Output the [x, y] coordinate of the center of the cell containing the given text.  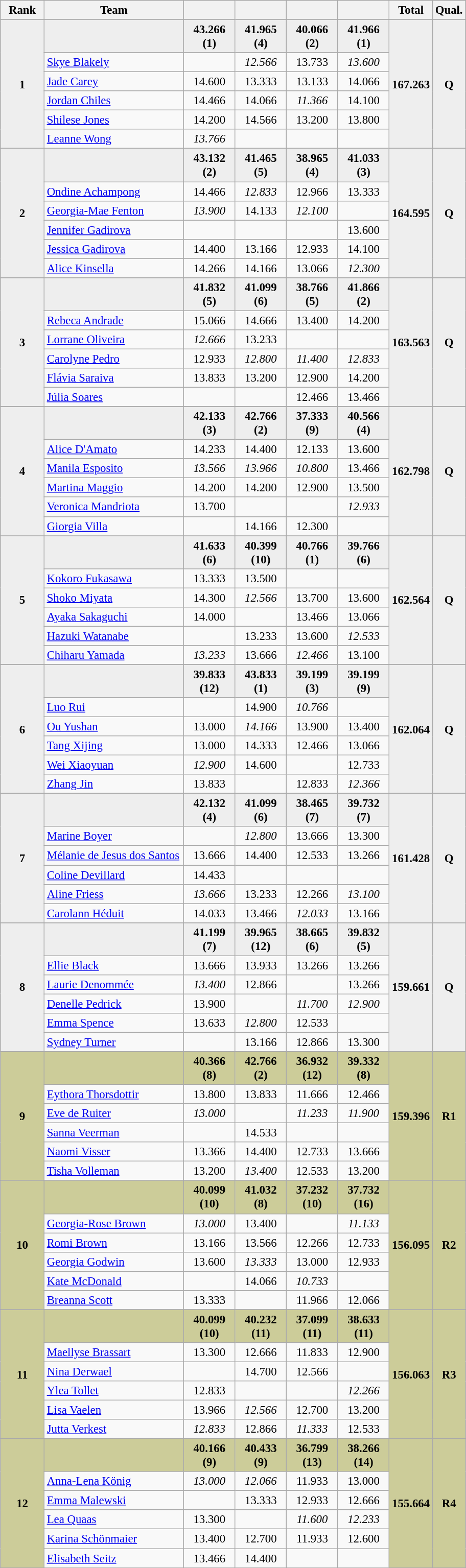
6 [22, 729]
R2 [449, 1245]
Manila Esposito [113, 468]
Sydney Turner [113, 1042]
11.233 [313, 1113]
37.099 (11) [313, 1326]
10.766 [313, 707]
Alice Kinsella [113, 268]
39.832 (5) [364, 939]
159.396 [411, 1116]
Veronica Mandriota [113, 507]
40.766 (1) [313, 553]
12.600 [364, 1539]
Elisabeth Seitz [113, 1558]
Júlia Soares [113, 397]
3 [22, 342]
39.833 (12) [209, 681]
Georgia Godwin [113, 1262]
Georgia-Rose Brown [113, 1223]
40.566 (4) [364, 423]
Hazuki Watanabe [113, 636]
42.133 (3) [209, 423]
11.600 [313, 1519]
4 [22, 471]
38.633 (11) [364, 1326]
15.066 [209, 320]
Ou Yushan [113, 727]
14.033 [209, 913]
13.733 [313, 62]
41.965 (4) [261, 37]
10.800 [313, 468]
Ellie Black [113, 965]
37.232 (10) [313, 1197]
Zhang Jin [113, 784]
Laurie Denommée [113, 985]
162.564 [411, 601]
43.833 (1) [261, 681]
Carolann Héduit [113, 913]
Martina Maggio [113, 488]
Ylea Tollet [113, 1391]
Chiharu Yamada [113, 655]
Romi Brown [113, 1243]
13.133 [313, 82]
156.095 [411, 1245]
42.132 (4) [209, 810]
39.199 (9) [364, 681]
14.700 [261, 1371]
11.366 [313, 101]
Denelle Pedrick [113, 1004]
12.366 [364, 784]
40.232 (11) [261, 1326]
41.866 (2) [364, 294]
14.266 [209, 268]
Jutta Verkest [113, 1429]
11.966 [313, 1300]
Kokoro Fukasawa [113, 578]
14.566 [261, 120]
R3 [449, 1374]
Karina Schönmaier [113, 1539]
Skye Blakely [113, 62]
43.266 (1) [209, 37]
12.100 [313, 210]
Wei Xiaoyuan [113, 765]
163.563 [411, 342]
164.595 [411, 213]
Naomi Visser [113, 1152]
40.433 (9) [261, 1456]
39.199 (3) [313, 681]
5 [22, 601]
36.799 (13) [313, 1456]
Lea Quaas [113, 1519]
13.633 [209, 1023]
Eve de Ruiter [113, 1113]
39.732 (7) [364, 810]
Breanna Scott [113, 1300]
12.966 [313, 192]
38.665 (6) [313, 939]
37.732 (16) [364, 1197]
11.833 [313, 1352]
Tisha Volleman [113, 1171]
41.966 (1) [364, 37]
41.032 (8) [261, 1197]
43.132 (2) [209, 165]
Eythora Thorsdottir [113, 1095]
Nina Derwael [113, 1371]
167.263 [411, 85]
11 [22, 1374]
162.064 [411, 729]
11.700 [313, 1004]
Alice D'Amato [113, 449]
41.633 (6) [209, 553]
1 [22, 85]
Rank [22, 10]
Coline Devillard [113, 875]
40.399 (10) [261, 553]
39.332 (8) [364, 1068]
12.033 [313, 913]
38.766 (5) [313, 294]
Sanna Veerman [113, 1133]
36.932 (12) [313, 1068]
Lorrane Oliveira [113, 340]
14.233 [209, 449]
13.766 [209, 139]
Team [113, 10]
10 [22, 1245]
Giorgia Villa [113, 526]
Ondine Achampong [113, 192]
38.965 (4) [313, 165]
Shoko Miyata [113, 598]
39.965 (12) [261, 939]
155.664 [411, 1504]
Shilese Jones [113, 120]
14.333 [261, 746]
Maellyse Brassart [113, 1352]
11.333 [313, 1429]
Qual. [449, 10]
14.000 [209, 617]
Jennifer Gadirova [113, 230]
38.266 (14) [364, 1456]
R4 [449, 1504]
12 [22, 1504]
41.033 (3) [364, 165]
14.300 [209, 598]
Rebeca Andrade [113, 320]
38.465 (7) [313, 810]
Georgia-Mae Fenton [113, 210]
Luo Rui [113, 707]
37.333 (9) [313, 423]
11.900 [364, 1113]
11.666 [313, 1095]
156.063 [411, 1374]
Emma Malewski [113, 1501]
Jade Carey [113, 82]
41.832 (5) [209, 294]
11.400 [313, 359]
13.366 [209, 1152]
40.066 (2) [313, 37]
Jordan Chiles [113, 101]
41.199 (7) [209, 939]
161.428 [411, 858]
40.366 (8) [209, 1068]
9 [22, 1116]
7 [22, 858]
14.533 [261, 1133]
Tang Xijing [113, 746]
Ayaka Sakaguchi [113, 617]
11.133 [364, 1223]
Lisa Vaelen [113, 1410]
13.933 [261, 965]
Flávia Saraiva [113, 378]
162.798 [411, 471]
40.166 (9) [209, 1456]
12.133 [313, 449]
R1 [449, 1116]
14.666 [261, 320]
Emma Spence [113, 1023]
Anna-Lena König [113, 1481]
Kate McDonald [113, 1281]
14.900 [261, 707]
Mélanie de Jesus dos Santos [113, 856]
8 [22, 987]
39.766 (6) [364, 553]
12.233 [364, 1519]
Carolyne Pedro [113, 359]
Marine Boyer [113, 836]
14.433 [209, 875]
Total [411, 10]
159.661 [411, 987]
2 [22, 213]
10.733 [313, 1281]
Jessica Gadirova [113, 249]
Aline Friess [113, 894]
Leanne Wong [113, 139]
41.465 (5) [261, 165]
14.133 [261, 210]
